Locate the cell with the specified text and output its [x, y] center coordinate. 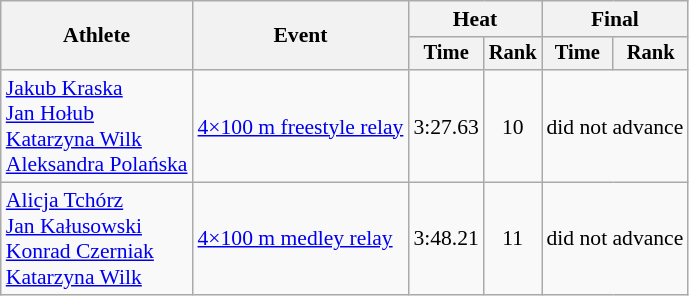
Event [301, 36]
Jakub KraskaJan HołubKatarzyna WilkAleksandra Polańska [97, 126]
10 [513, 126]
3:48.21 [446, 239]
3:27.63 [446, 126]
Heat [474, 19]
11 [513, 239]
4×100 m freestyle relay [301, 126]
Final [616, 19]
Athlete [97, 36]
Alicja TchórzJan KałusowskiKonrad CzerniakKatarzyna Wilk [97, 239]
4×100 m medley relay [301, 239]
